Capture the cell that displays the provided text and extract its (x, y) central coordinate. 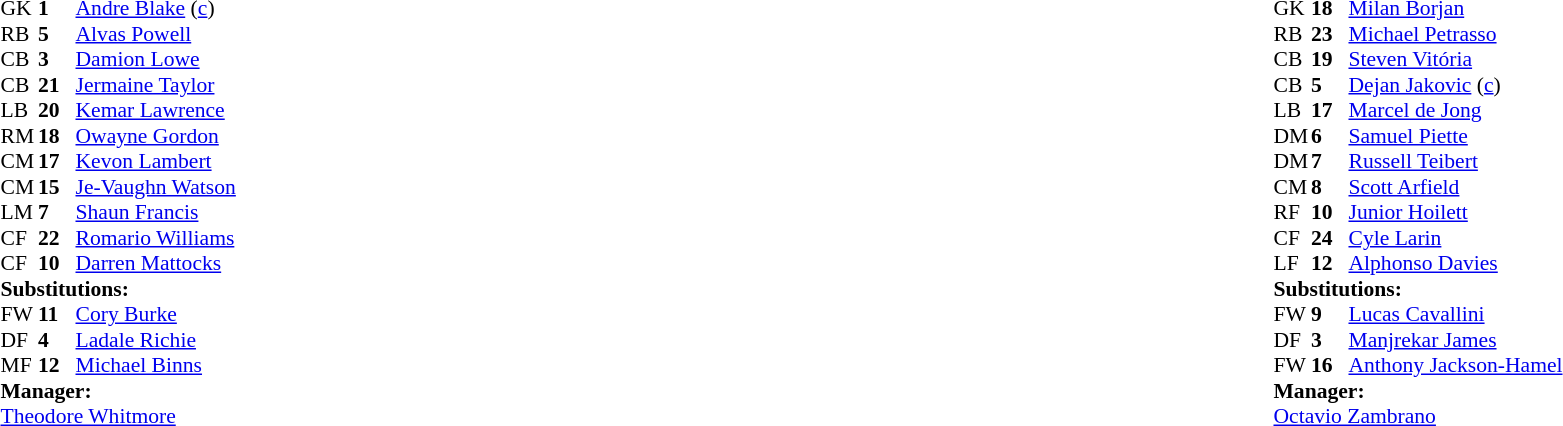
Scott Arfield (1455, 187)
Cyle Larin (1455, 238)
21 (57, 85)
20 (57, 111)
16 (1330, 365)
4 (57, 340)
LF (1292, 263)
Cory Burke (156, 315)
Damion Lowe (156, 59)
6 (1330, 136)
23 (1330, 34)
RM (19, 136)
Anthony Jackson-Hamel (1455, 365)
Samuel Piette (1455, 136)
Dejan Jakovic (c) (1455, 85)
Kemar Lawrence (156, 111)
Junior Hoilett (1455, 213)
MF (19, 365)
Jermaine Taylor (156, 85)
Marcel de Jong (1455, 111)
Manjrekar James (1455, 340)
Romario Williams (156, 238)
Alvas Powell (156, 34)
Michael Binns (156, 365)
Michael Petrasso (1455, 34)
15 (57, 187)
Alphonso Davies (1455, 263)
Darren Mattocks (156, 263)
Owayne Gordon (156, 136)
8 (1330, 187)
Kevon Lambert (156, 161)
19 (1330, 59)
9 (1330, 315)
RF (1292, 213)
22 (57, 238)
Russell Teibert (1455, 161)
Steven Vitória (1455, 59)
24 (1330, 238)
Lucas Cavallini (1455, 315)
11 (57, 315)
Ladale Richie (156, 340)
LM (19, 213)
Shaun Francis (156, 213)
18 (57, 136)
Je-Vaughn Watson (156, 187)
